Return [x, y] of the center of cell containing provided text 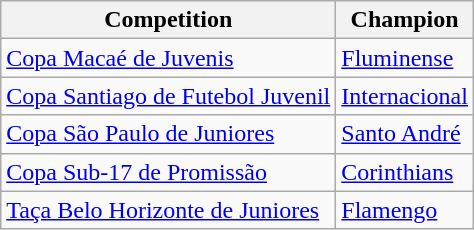
Copa Sub-17 de Promissão [168, 172]
Internacional [405, 96]
Copa Santiago de Futebol Juvenil [168, 96]
Champion [405, 20]
Fluminense [405, 58]
Santo André [405, 134]
Copa Macaé de Juvenis [168, 58]
Taça Belo Horizonte de Juniores [168, 210]
Competition [168, 20]
Copa São Paulo de Juniores [168, 134]
Flamengo [405, 210]
Corinthians [405, 172]
